Search for the cell housing the specified text and yield its (x, y) center coordinate. 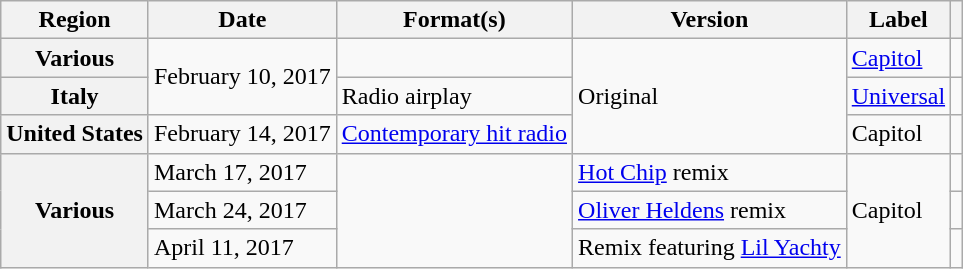
Contemporary hit radio (454, 134)
Italy (75, 96)
Format(s) (454, 20)
Oliver Heldens remix (710, 210)
Version (710, 20)
Date (242, 20)
Region (75, 20)
Original (710, 96)
April 11, 2017 (242, 248)
February 10, 2017 (242, 77)
March 24, 2017 (242, 210)
Universal (898, 96)
Hot Chip remix (710, 172)
Remix featuring Lil Yachty (710, 248)
February 14, 2017 (242, 134)
March 17, 2017 (242, 172)
Label (898, 20)
Radio airplay (454, 96)
United States (75, 134)
